For the text-containing cell, return its midpoint in [x, y] coordinate format. 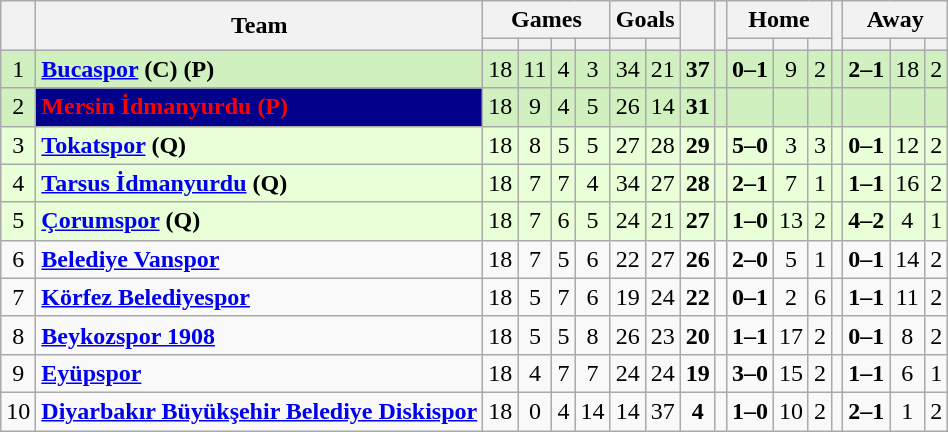
16 [908, 183]
Team [260, 26]
5–0 [750, 145]
Tokatspor (Q) [260, 145]
Körfez Belediyespor [260, 297]
4–2 [866, 221]
15 [790, 373]
Belediye Vanspor [260, 259]
23 [662, 335]
17 [790, 335]
Tarsus İdmanyurdu (Q) [260, 183]
Games [546, 20]
Eyüpspor [260, 373]
29 [698, 145]
Home [778, 20]
Çorumspor (Q) [260, 221]
20 [698, 335]
Bucaspor (C) (P) [260, 69]
31 [698, 107]
13 [790, 221]
Away [896, 20]
2–0 [750, 259]
Goals [645, 20]
0 [535, 411]
Mersin İdmanyurdu (P) [260, 107]
Diyarbakır Büyükşehir Belediye Diskispor [260, 411]
12 [908, 145]
3–0 [750, 373]
Beykozspor 1908 [260, 335]
